Find where the given text appears and provide that cell's center as (X, Y) coordinate. 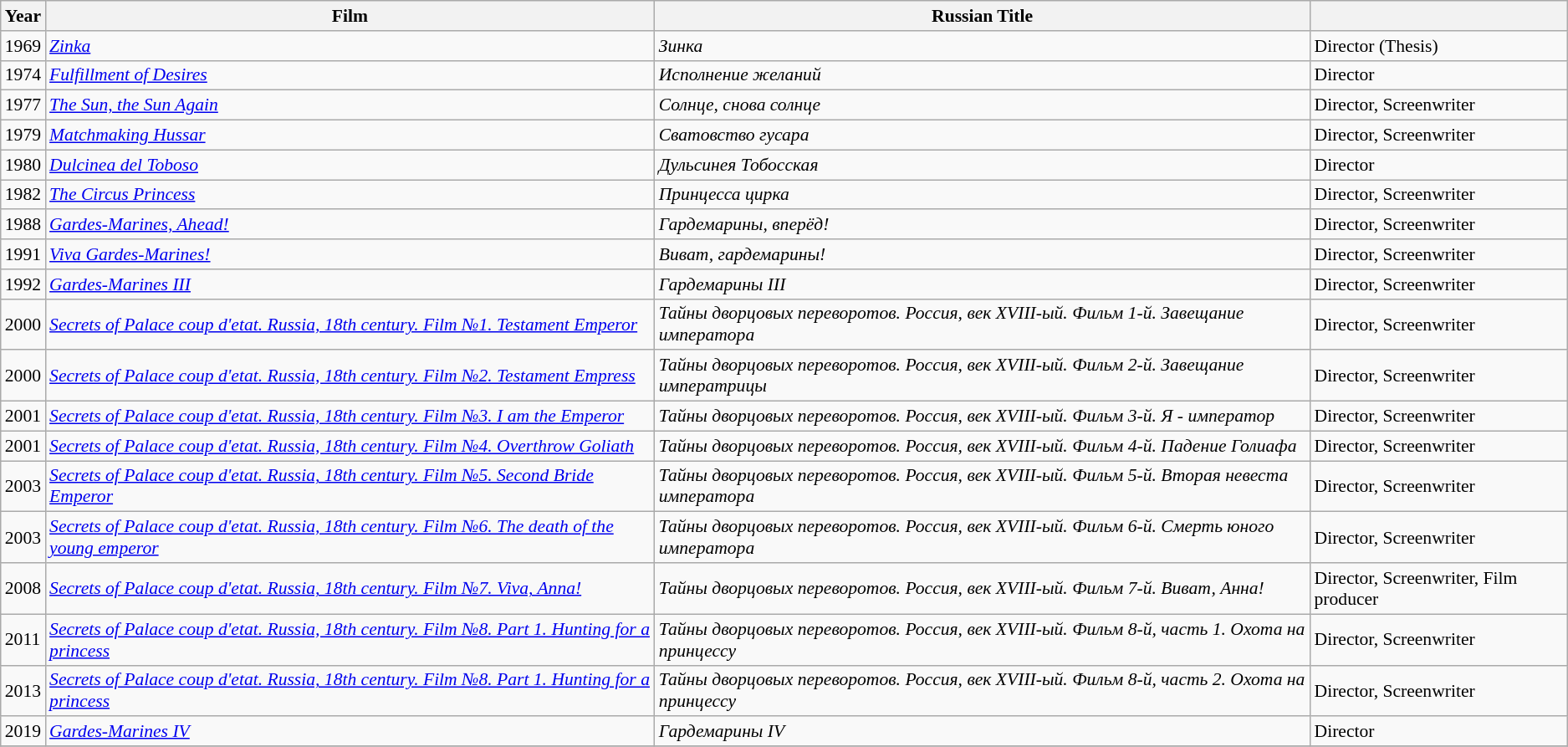
Тайны дворцовых переворотов. Россия, век XVIII-ый. Фильм 2-й. Завещание императрицы (983, 376)
2019 (23, 732)
Принцесса цирка (983, 195)
1977 (23, 105)
Dulcinea del Toboso (350, 165)
Исполнение желаний (983, 75)
Дульсинея Тобосская (983, 165)
Солнце, снова солнце (983, 105)
Matchmaking Hussar (350, 136)
The Sun, the Sun Again (350, 105)
1969 (23, 46)
Тайны дворцовых переворотов. Россия, век XVIII-ый. Фильм 4-й. Падение Голиафа (983, 446)
Secrets of Palace coup d'etat. Russia, 18th century. Film №4. Overthrow Goliath (350, 446)
1980 (23, 165)
Viva Gardes-Marines! (350, 254)
Russian Title (983, 16)
Gardes-Marines III (350, 284)
Fulfillment of Desires (350, 75)
The Circus Princess (350, 195)
Гардемарины, вперёд! (983, 225)
Film (350, 16)
1974 (23, 75)
Зинка (983, 46)
Secrets of Palace coup d'etat. Russia, 18th century. Film №2. Testament Empress (350, 376)
Тайны дворцовых переворотов. Россия, век XVIII-ый. Фильм 6-й. Смерть юного императора (983, 537)
1979 (23, 136)
Gardes-Marines IV (350, 732)
Сватовство гусара (983, 136)
2008 (23, 589)
Secrets of Palace coup d'etat. Russia, 18th century. Film №3. I am the Emperor (350, 417)
Тайны дворцовых переворотов. Россия, век XVIII-ый. Фильм 8-й, часть 1. Охота на принцессу (983, 639)
Тайны дворцовых переворотов. Россия, век XVIII-ый. Фильм 7-й. Виват, Анна! (983, 589)
2013 (23, 691)
Secrets of Palace coup d'etat. Russia, 18th century. Film №1. Testament Emperor (350, 325)
Secrets of Palace coup d'etat. Russia, 18th century. Film №5. Second Bride Emperor (350, 487)
2011 (23, 639)
Secrets of Palace coup d'etat. Russia, 18th century. Film №6. The death of the young emperor (350, 537)
Zinka (350, 46)
Director, Screenwriter, Film producer (1438, 589)
Гардемарины III (983, 284)
1991 (23, 254)
Тайны дворцовых переворотов. Россия, век XVIII-ый. Фильм 5-й. Вторая невеста императора (983, 487)
1988 (23, 225)
Year (23, 16)
Гардемарины IV (983, 732)
Тайны дворцовых переворотов. Россия, век XVIII-ый. Фильм 1-й. Завещание императора (983, 325)
1992 (23, 284)
1982 (23, 195)
Тайны дворцовых переворотов. Россия, век XVIII-ый. Фильм 3-й. Я - император (983, 417)
Тайны дворцовых переворотов. Россия, век XVIII-ый. Фильм 8-й, часть 2. Охота на принцессу (983, 691)
Виват, гардемарины! (983, 254)
Gardes-Marines, Ahead! (350, 225)
Secrets of Palace coup d'etat. Russia, 18th century. Film №7. Viva, Anna! (350, 589)
Director (Thesis) (1438, 46)
